Extract the [x, y] coordinate from the center of the cell holding the provided text.  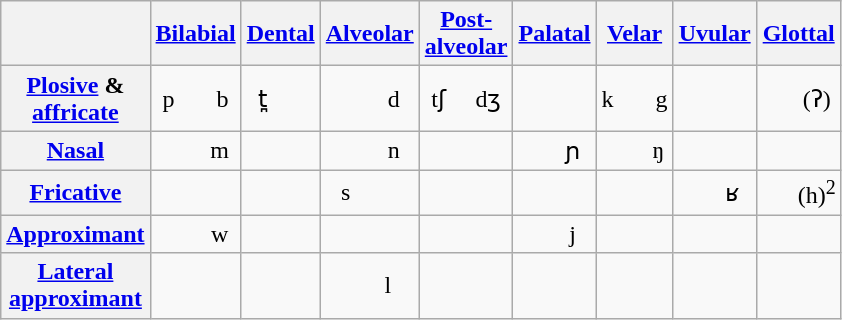
j [554, 234]
Dental [280, 34]
Velar [634, 34]
ʁ [714, 192]
Fricative [76, 192]
w [196, 234]
p b [196, 98]
Glottal [798, 34]
Post-alveolar [466, 34]
Plosive & affricate [76, 98]
Uvular [714, 34]
Bilabial [196, 34]
t̪ [280, 98]
s [370, 192]
m [196, 151]
Approximant [76, 234]
Nasal [76, 151]
ŋ [634, 151]
n [370, 151]
Lateralapproximant [76, 286]
(ʔ) [798, 98]
tʃ dʒ [466, 98]
d [370, 98]
k g [634, 98]
ɲ [554, 151]
Alveolar [370, 34]
Palatal [554, 34]
(h)2 [798, 192]
l [370, 286]
